Capture the cell that displays the provided text and extract its [X, Y] central coordinate. 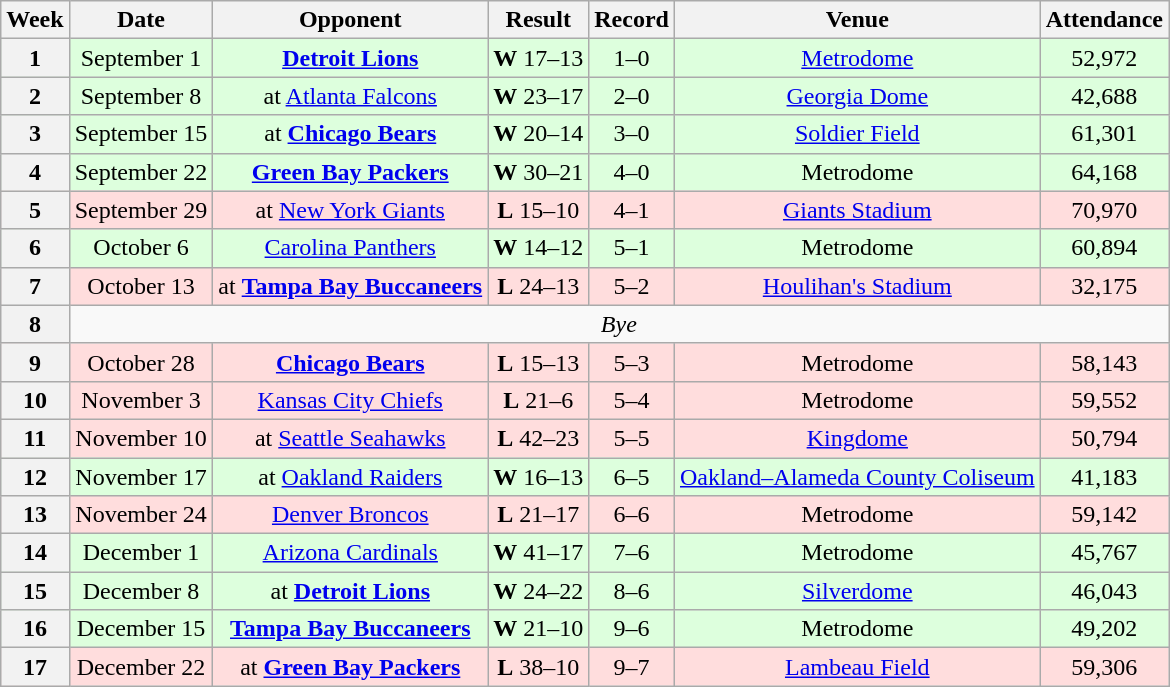
Opponent [350, 20]
13 [35, 515]
10 [35, 400]
49,202 [1104, 629]
W 41–17 [538, 553]
4 [35, 172]
L 38–10 [538, 667]
45,767 [1104, 553]
September 29 [141, 210]
December 15 [141, 629]
Lambeau Field [857, 667]
12 [35, 477]
7 [35, 286]
59,306 [1104, 667]
L 15–10 [538, 210]
W 21–10 [538, 629]
at Oakland Raiders [350, 477]
9–6 [632, 629]
at Chicago Bears [350, 134]
L 42–23 [538, 438]
4–0 [632, 172]
5 [35, 210]
7–6 [632, 553]
Soldier Field [857, 134]
November 17 [141, 477]
9 [35, 362]
W 20–14 [538, 134]
16 [35, 629]
Silverdome [857, 591]
Date [141, 20]
15 [35, 591]
L 21–17 [538, 515]
42,688 [1104, 96]
3 [35, 134]
Carolina Panthers [350, 248]
70,970 [1104, 210]
60,894 [1104, 248]
L 24–13 [538, 286]
Georgia Dome [857, 96]
at Green Bay Packers [350, 667]
32,175 [1104, 286]
W 23–17 [538, 96]
Kingdome [857, 438]
6–6 [632, 515]
W 14–12 [538, 248]
5–1 [632, 248]
6 [35, 248]
2–0 [632, 96]
3–0 [632, 134]
November 3 [141, 400]
59,552 [1104, 400]
59,142 [1104, 515]
6–5 [632, 477]
Arizona Cardinals [350, 553]
61,301 [1104, 134]
5–4 [632, 400]
Venue [857, 20]
at Seattle Seahawks [350, 438]
Attendance [1104, 20]
Record [632, 20]
Result [538, 20]
1 [35, 58]
5–3 [632, 362]
L 21–6 [538, 400]
December 8 [141, 591]
64,168 [1104, 172]
5–5 [632, 438]
11 [35, 438]
at New York Giants [350, 210]
Chicago Bears [350, 362]
W 30–21 [538, 172]
November 10 [141, 438]
Green Bay Packers [350, 172]
2 [35, 96]
September 22 [141, 172]
8 [35, 324]
Tampa Bay Buccaneers [350, 629]
Kansas City Chiefs [350, 400]
October 6 [141, 248]
W 17–13 [538, 58]
L 15–13 [538, 362]
58,143 [1104, 362]
at Tampa Bay Buccaneers [350, 286]
December 22 [141, 667]
41,183 [1104, 477]
46,043 [1104, 591]
September 15 [141, 134]
at Detroit Lions [350, 591]
December 1 [141, 553]
5–2 [632, 286]
November 24 [141, 515]
at Atlanta Falcons [350, 96]
Houlihan's Stadium [857, 286]
September 1 [141, 58]
Denver Broncos [350, 515]
Bye [618, 324]
Giants Stadium [857, 210]
17 [35, 667]
50,794 [1104, 438]
8–6 [632, 591]
October 28 [141, 362]
Oakland–Alameda County Coliseum [857, 477]
W 16–13 [538, 477]
1–0 [632, 58]
October 13 [141, 286]
Detroit Lions [350, 58]
September 8 [141, 96]
14 [35, 553]
W 24–22 [538, 591]
Week [35, 20]
52,972 [1104, 58]
4–1 [632, 210]
9–7 [632, 667]
